Return the [X, Y] coordinate for the center point of the cell that contains the specified text.  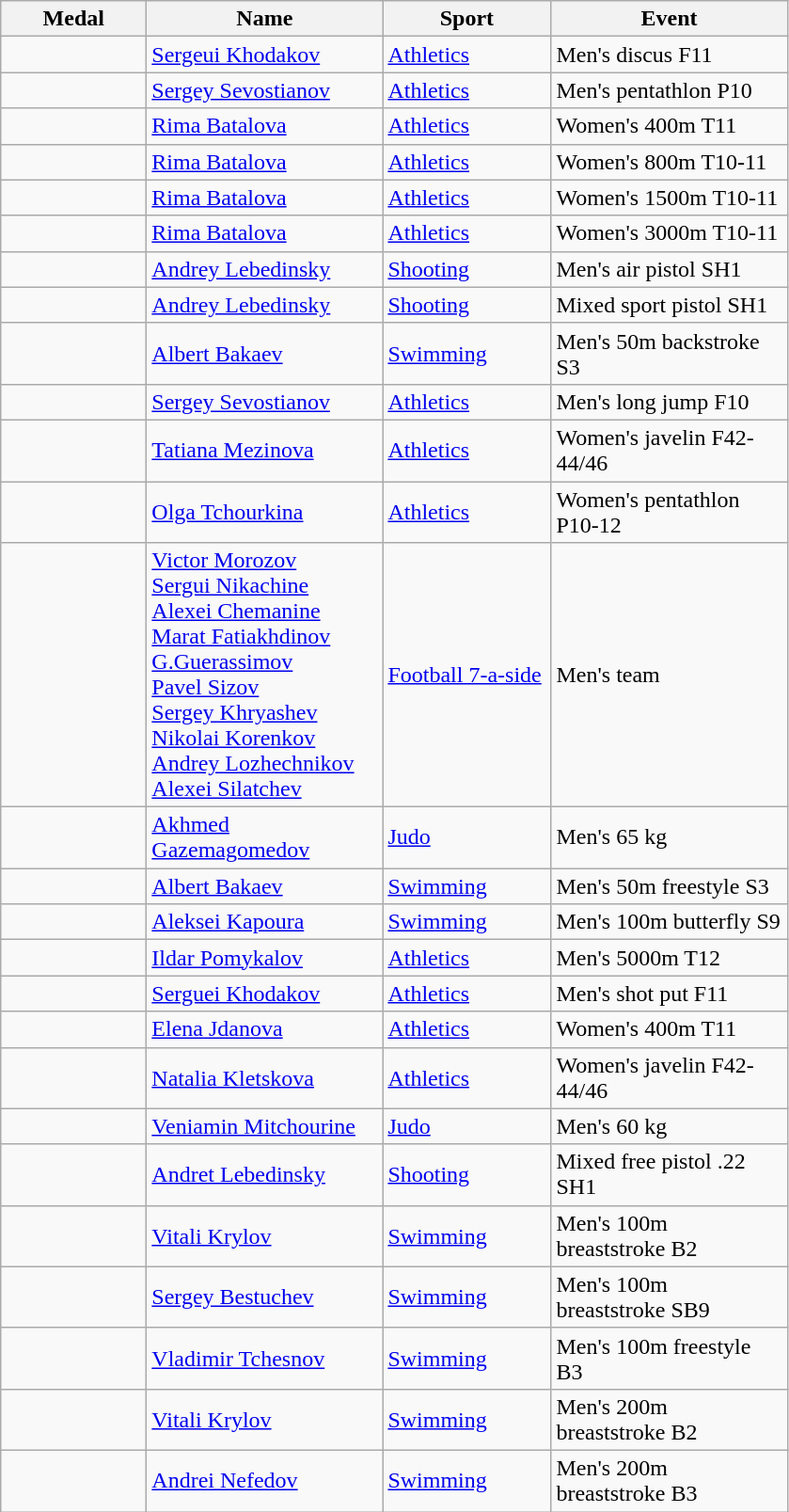
Women's 1500m T10-11 [670, 198]
Tatiana Mezinova [265, 450]
Men's discus F11 [670, 55]
Elena Jdanova [265, 1029]
Medal [73, 19]
Men's long jump F10 [670, 402]
Men's 100m freestyle B3 [670, 1359]
Andrei Nefedov [265, 1481]
Serguei Khodakov [265, 994]
Men's 100m butterfly S9 [670, 922]
Veniamin Mitchourine [265, 1126]
Men's 200m breaststroke B3 [670, 1481]
Men's shot put F11 [670, 994]
Mixed free pistol .22 SH1 [670, 1174]
Aleksei Kapoura [265, 922]
Women's 800m T10-11 [670, 162]
Sport [466, 19]
Name [265, 19]
Andret Lebedinsky [265, 1174]
Men's 100m breaststroke B2 [670, 1236]
Akhmed Gazemagomedov [265, 837]
Men's 50m freestyle S3 [670, 886]
Football 7-a-side [466, 676]
Men's team [670, 676]
Men's 5000m T12 [670, 958]
Men's pentathlon P10 [670, 90]
Men's 65 kg [670, 837]
Men's 100m breaststroke SB9 [670, 1297]
Men's 50m backstroke S3 [670, 354]
Vladimir Tchesnov [265, 1359]
Olga Tchourkina [265, 512]
Mixed sport pistol SH1 [670, 305]
Natalia Kletskova [265, 1078]
Men's 60 kg [670, 1126]
Women's pentathlon P10-12 [670, 512]
Ildar Pomykalov [265, 958]
Women's 3000m T10-11 [670, 233]
Sergeui Khodakov [265, 55]
Event [670, 19]
Men's 200m breaststroke B2 [670, 1419]
Men's air pistol SH1 [670, 269]
Sergey Bestuchev [265, 1297]
